Provide the (X, Y) coordinate of the cell's center where the given text is located.  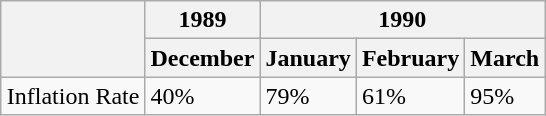
40% (202, 96)
January (308, 58)
79% (308, 96)
December (202, 58)
March (505, 58)
Inflation Rate (73, 96)
1989 (202, 20)
95% (505, 96)
61% (410, 96)
February (410, 58)
1990 (402, 20)
